Detect which cell encompasses the target text, then output its (X, Y) center coordinate. 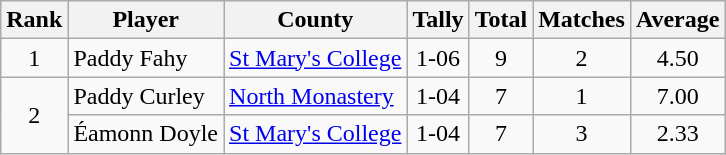
Player (146, 20)
Average (678, 20)
County (316, 20)
1-06 (438, 58)
Matches (582, 20)
Paddy Curley (146, 96)
Rank (34, 20)
7.00 (678, 96)
Tally (438, 20)
Total (501, 20)
North Monastery (316, 96)
4.50 (678, 58)
3 (582, 134)
Éamonn Doyle (146, 134)
Paddy Fahy (146, 58)
9 (501, 58)
2.33 (678, 134)
